Capture the cell that displays the provided text and extract its [x, y] central coordinate. 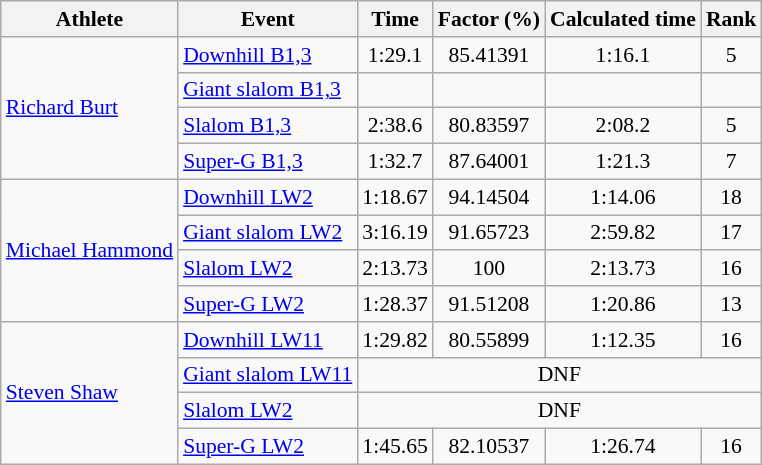
Time [394, 19]
1:12.35 [623, 340]
Event [268, 19]
1:28.37 [394, 304]
2:38.6 [394, 126]
91.51208 [489, 304]
1:29.1 [394, 55]
17 [732, 233]
Factor (%) [489, 19]
Downhill B1,3 [268, 55]
3:16.19 [394, 233]
100 [489, 269]
91.65723 [489, 233]
1:20.86 [623, 304]
1:29.82 [394, 340]
1:45.65 [394, 447]
Athlete [90, 19]
80.83597 [489, 126]
Downhill LW11 [268, 340]
2:59.82 [623, 233]
Super-G B1,3 [268, 162]
Steven Shaw [90, 393]
85.41391 [489, 55]
Richard Burt [90, 108]
Giant slalom LW11 [268, 375]
94.14504 [489, 197]
13 [732, 304]
Rank [732, 19]
Slalom B1,3 [268, 126]
Giant slalom LW2 [268, 233]
18 [732, 197]
87.64001 [489, 162]
1:21.3 [623, 162]
1:18.67 [394, 197]
Calculated time [623, 19]
Michael Hammond [90, 250]
2:08.2 [623, 126]
1:26.74 [623, 447]
7 [732, 162]
80.55899 [489, 340]
Giant slalom B1,3 [268, 90]
Downhill LW2 [268, 197]
1:14.06 [623, 197]
1:16.1 [623, 55]
1:32.7 [394, 162]
82.10537 [489, 447]
